Capture the cell that displays the provided text and extract its [X, Y] central coordinate. 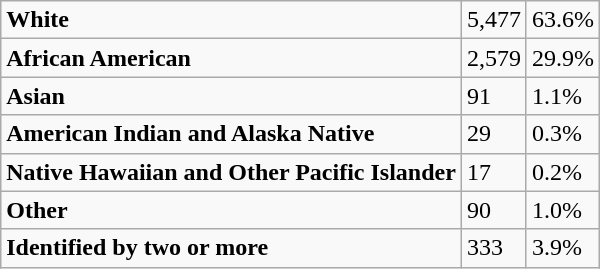
White [232, 20]
African American [232, 58]
0.3% [562, 134]
333 [494, 248]
90 [494, 210]
Other [232, 210]
17 [494, 172]
Asian [232, 96]
1.0% [562, 210]
1.1% [562, 96]
63.6% [562, 20]
29.9% [562, 58]
3.9% [562, 248]
Native Hawaiian and Other Pacific Islander [232, 172]
American Indian and Alaska Native [232, 134]
29 [494, 134]
Identified by two or more [232, 248]
0.2% [562, 172]
5,477 [494, 20]
2,579 [494, 58]
91 [494, 96]
